Extract the [x, y] coordinate from the center of the cell holding the provided text.  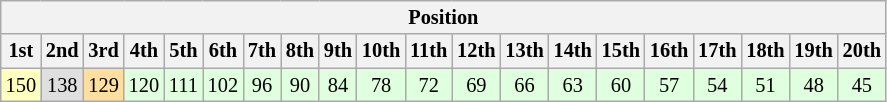
138 [62, 85]
Position [444, 17]
8th [300, 51]
78 [381, 85]
102 [223, 85]
4th [144, 51]
90 [300, 85]
11th [428, 51]
14th [573, 51]
129 [104, 85]
19th [814, 51]
12th [476, 51]
7th [262, 51]
150 [21, 85]
13th [524, 51]
18th [765, 51]
17th [717, 51]
45 [862, 85]
57 [669, 85]
69 [476, 85]
63 [573, 85]
1st [21, 51]
111 [184, 85]
60 [621, 85]
6th [223, 51]
48 [814, 85]
9th [338, 51]
20th [862, 51]
96 [262, 85]
72 [428, 85]
120 [144, 85]
84 [338, 85]
2nd [62, 51]
5th [184, 51]
16th [669, 51]
51 [765, 85]
10th [381, 51]
3rd [104, 51]
15th [621, 51]
66 [524, 85]
54 [717, 85]
